For the text-containing cell, return its midpoint in [x, y] coordinate format. 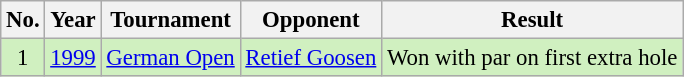
Result [532, 20]
Tournament [170, 20]
1999 [73, 58]
1 [23, 58]
Year [73, 20]
Opponent [311, 20]
No. [23, 20]
German Open [170, 58]
Won with par on first extra hole [532, 58]
Retief Goosen [311, 58]
